Locate the cell with the specified text and output its (X, Y) center coordinate. 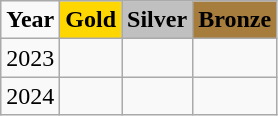
Gold (91, 20)
Bronze (235, 20)
Silver (158, 20)
2024 (30, 96)
Year (30, 20)
2023 (30, 58)
